Locate the cell with the specified text and output its [x, y] center coordinate. 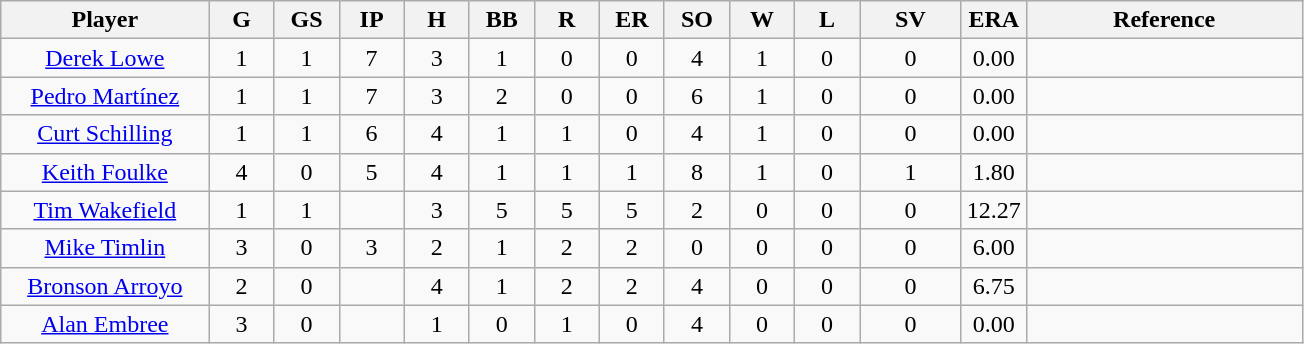
SV [911, 20]
Pedro Martínez [105, 96]
6.75 [994, 286]
G [242, 20]
SO [696, 20]
12.27 [994, 210]
R [566, 20]
Mike Timlin [105, 248]
ER [632, 20]
GS [306, 20]
Player [105, 20]
1.80 [994, 172]
6.00 [994, 248]
Reference [1164, 20]
Keith Foulke [105, 172]
H [436, 20]
W [762, 20]
ERA [994, 20]
Derek Lowe [105, 58]
Bronson Arroyo [105, 286]
Tim Wakefield [105, 210]
8 [696, 172]
BB [502, 20]
Curt Schilling [105, 134]
L [828, 20]
IP [372, 20]
Alan Embree [105, 324]
